Output the [x, y] coordinate of the center of the cell containing the given text.  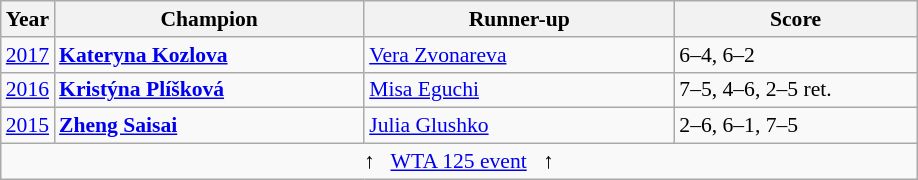
2017 [28, 55]
2–6, 6–1, 7–5 [796, 126]
Misa Eguchi [519, 90]
Champion [209, 19]
Vera Zvonareva [519, 55]
Year [28, 19]
Kateryna Kozlova [209, 55]
Score [796, 19]
Runner-up [519, 19]
6–4, 6–2 [796, 55]
Zheng Saisai [209, 126]
2015 [28, 126]
Julia Glushko [519, 126]
Kristýna Plíšková [209, 90]
7–5, 4–6, 2–5 ret. [796, 90]
2016 [28, 90]
↑ WTA 125 event ↑ [459, 162]
